Locate the cell with the specified text and output its [x, y] center coordinate. 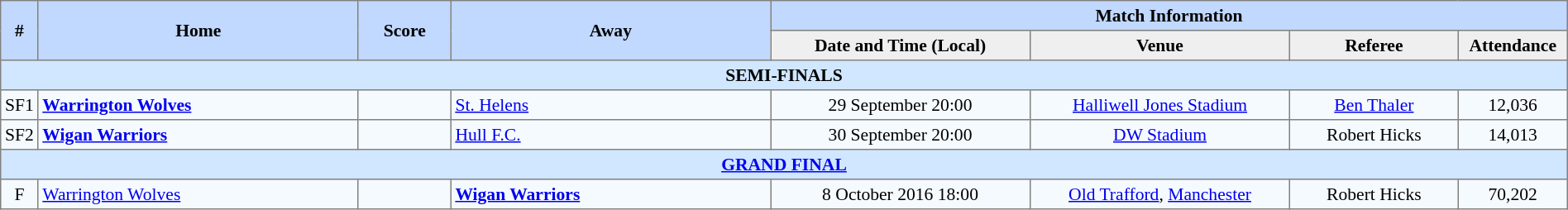
St. Helens [610, 105]
Old Trafford, Manchester [1159, 194]
SF2 [20, 135]
Attendance [1513, 45]
# [20, 31]
Venue [1159, 45]
Away [610, 31]
Referee [1374, 45]
Ben Thaler [1374, 105]
Match Information [1169, 16]
Hull F.C. [610, 135]
Halliwell Jones Stadium [1159, 105]
F [20, 194]
30 September 20:00 [901, 135]
Score [404, 31]
GRAND FINAL [784, 165]
29 September 20:00 [901, 105]
8 October 2016 18:00 [901, 194]
14,013 [1513, 135]
Date and Time (Local) [901, 45]
DW Stadium [1159, 135]
12,036 [1513, 105]
70,202 [1513, 194]
Home [198, 31]
SEMI-FINALS [784, 75]
SF1 [20, 105]
